Find where the given text appears and provide that cell's center as (X, Y) coordinate. 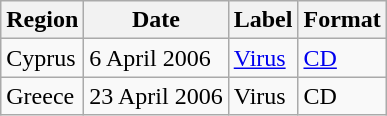
Greece (42, 96)
Label (263, 20)
Region (42, 20)
Date (156, 20)
Format (342, 20)
23 April 2006 (156, 96)
Cyprus (42, 58)
6 April 2006 (156, 58)
